Scan for the cell matching the given text and deliver its [x, y] coordinate at center. 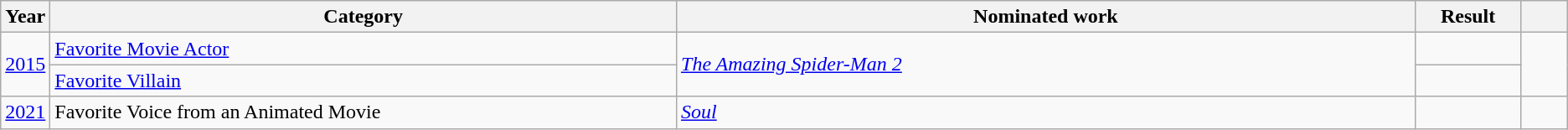
Soul [1046, 112]
Nominated work [1046, 17]
2021 [25, 112]
The Amazing Spider-Man 2 [1046, 65]
Year [25, 17]
2015 [25, 65]
Result [1467, 17]
Favorite Movie Actor [364, 49]
Favorite Villain [364, 81]
Category [364, 17]
Favorite Voice from an Animated Movie [364, 112]
